Find where the given text appears and provide that cell's center as [x, y] coordinate. 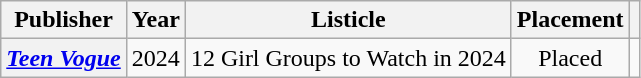
12 Girl Groups to Watch in 2024 [348, 58]
Listicle [348, 20]
Teen Vogue [64, 58]
2024 [156, 58]
Publisher [64, 20]
Placement [570, 20]
Year [156, 20]
Placed [570, 58]
